Return (x, y) of the center of cell containing provided text 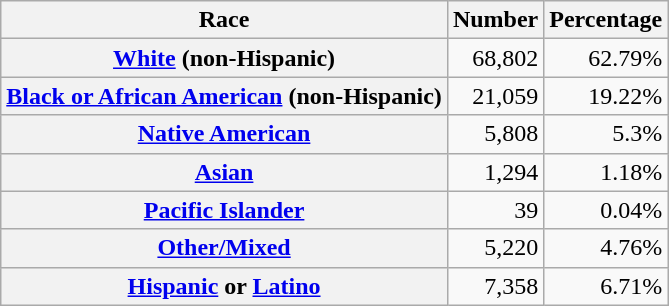
5,220 (495, 248)
White (non-Hispanic) (224, 58)
Other/Mixed (224, 248)
Percentage (606, 20)
19.22% (606, 96)
Race (224, 20)
0.04% (606, 210)
Asian (224, 172)
4.76% (606, 248)
Number (495, 20)
1,294 (495, 172)
5.3% (606, 134)
5,808 (495, 134)
Pacific Islander (224, 210)
1.18% (606, 172)
7,358 (495, 286)
62.79% (606, 58)
68,802 (495, 58)
Black or African American (non-Hispanic) (224, 96)
39 (495, 210)
Native American (224, 134)
21,059 (495, 96)
Hispanic or Latino (224, 286)
6.71% (606, 286)
